Find where the given text appears and provide that cell's center as (X, Y) coordinate. 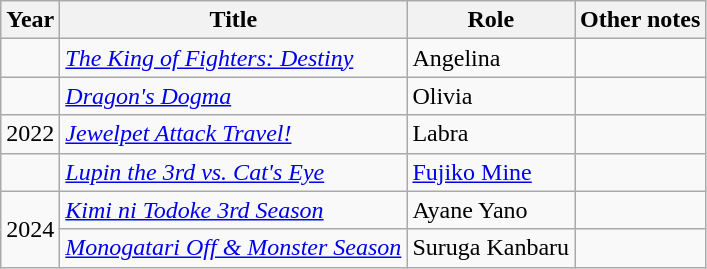
The King of Fighters: Destiny (234, 58)
Other notes (640, 20)
2024 (30, 229)
2022 (30, 134)
Angelina (491, 58)
Fujiko Mine (491, 172)
Title (234, 20)
Ayane Yano (491, 210)
Monogatari Off & Monster Season (234, 248)
Suruga Kanbaru (491, 248)
Jewelpet Attack Travel! (234, 134)
Role (491, 20)
Dragon's Dogma (234, 96)
Year (30, 20)
Lupin the 3rd vs. Cat's Eye (234, 172)
Olivia (491, 96)
Labra (491, 134)
Kimi ni Todoke 3rd Season (234, 210)
